Return (X, Y) of the center of cell containing provided text 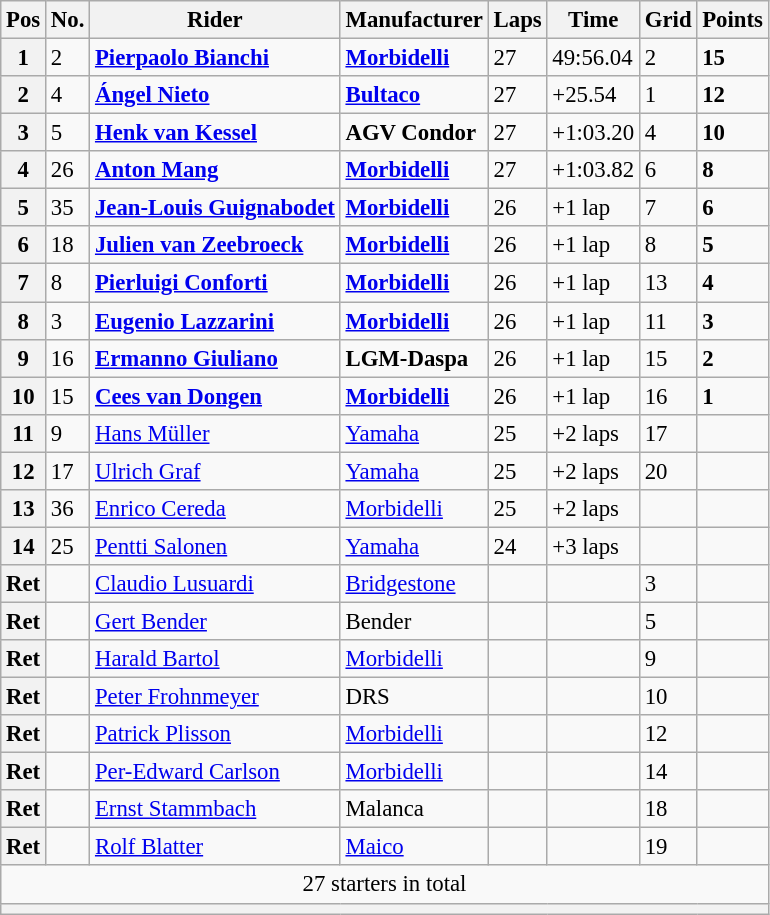
Manufacturer (414, 20)
Ernst Stammbach (215, 809)
Eugenio Lazzarini (215, 321)
Bender (414, 621)
Bridgestone (414, 584)
Gert Bender (215, 621)
Ulrich Graf (215, 471)
Henk van Kessel (215, 133)
35 (68, 208)
LGM-Daspa (414, 358)
Pos (24, 20)
Ángel Nieto (215, 95)
19 (668, 847)
20 (668, 471)
+3 laps (593, 546)
Per-Edward Carlson (215, 772)
Rider (215, 20)
Claudio Lusuardi (215, 584)
Harald Bartol (215, 659)
DRS (414, 697)
Pentti Salonen (215, 546)
Maico (414, 847)
Pierpaolo Bianchi (215, 58)
+1:03.82 (593, 170)
Malanca (414, 809)
Pierluigi Conforti (215, 283)
+25.54 (593, 95)
Peter Frohnmeyer (215, 697)
Hans Müller (215, 433)
Bultaco (414, 95)
Rolf Blatter (215, 847)
49:56.04 (593, 58)
Laps (518, 20)
Anton Mang (215, 170)
Enrico Cereda (215, 509)
27 starters in total (384, 885)
Ermanno Giuliano (215, 358)
+1:03.20 (593, 133)
AGV Condor (414, 133)
36 (68, 509)
Points (732, 20)
Grid (668, 20)
Julien van Zeebroeck (215, 245)
Patrick Plisson (215, 734)
Cees van Dongen (215, 396)
Jean-Louis Guignabodet (215, 208)
No. (68, 20)
24 (518, 546)
Time (593, 20)
